Extract the [X, Y] coordinate from the center of the cell holding the provided text.  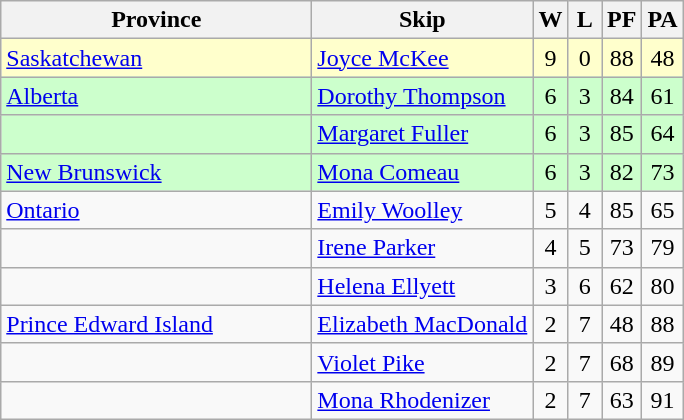
79 [662, 248]
63 [622, 400]
Mona Comeau [422, 172]
91 [662, 400]
68 [622, 362]
89 [662, 362]
Saskatchewan [156, 58]
Irene Parker [422, 248]
Prince Edward Island [156, 324]
Helena Ellyett [422, 286]
Margaret Fuller [422, 134]
0 [585, 58]
Alberta [156, 96]
65 [662, 210]
Skip [422, 20]
9 [550, 58]
New Brunswick [156, 172]
Province [156, 20]
PA [662, 20]
Dorothy Thompson [422, 96]
Violet Pike [422, 362]
80 [662, 286]
W [550, 20]
PF [622, 20]
61 [662, 96]
84 [622, 96]
Joyce McKee [422, 58]
62 [622, 286]
Emily Woolley [422, 210]
L [585, 20]
Elizabeth MacDonald [422, 324]
64 [662, 134]
82 [622, 172]
Mona Rhodenizer [422, 400]
Ontario [156, 210]
